Return the (x, y) coordinate for the center point of the cell that contains the specified text.  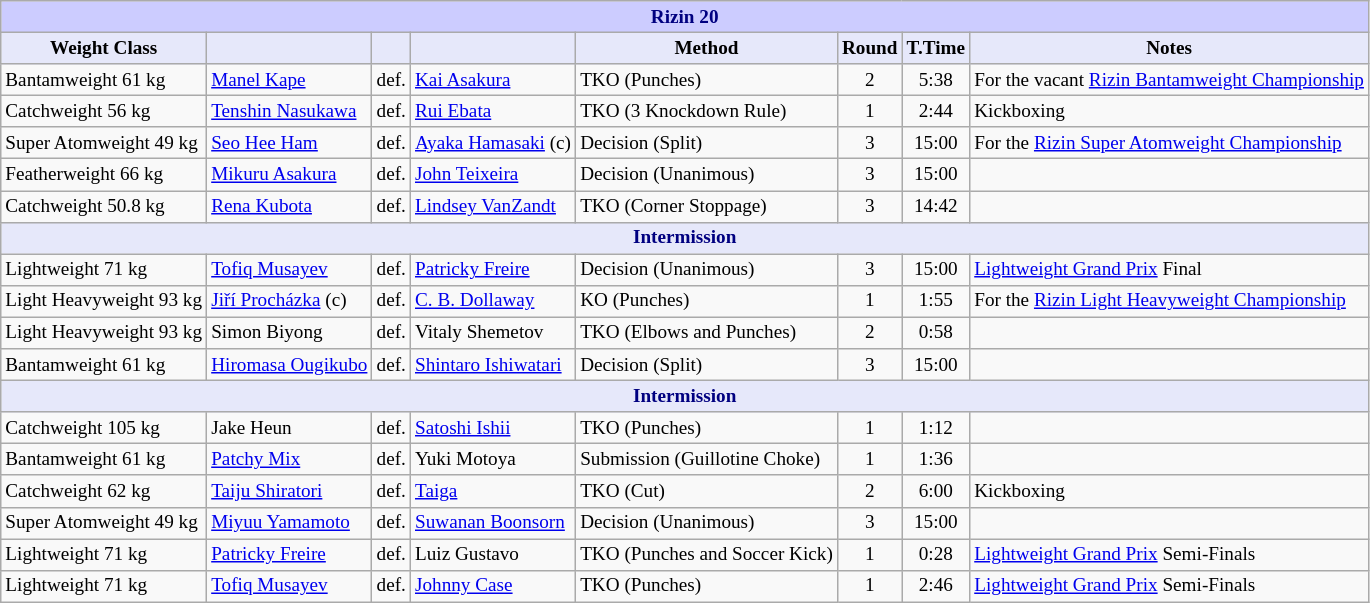
6:00 (936, 491)
TKO (Punches and Soccer Kick) (707, 554)
5:38 (936, 80)
Catchweight 105 kg (104, 428)
Patchy Mix (290, 460)
14:42 (936, 206)
Simon Biyong (290, 333)
Catchweight 62 kg (104, 491)
Shintaro Ishiwatari (492, 365)
Lightweight Grand Prix Final (1170, 270)
TKO (Cut) (707, 491)
Kai Asakura (492, 80)
2:44 (936, 111)
Vitaly Shemetov (492, 333)
Catchweight 56 kg (104, 111)
Seo Hee Ham (290, 143)
Featherweight 66 kg (104, 175)
Submission (Guillotine Choke) (707, 460)
Taiju Shiratori (290, 491)
T.Time (936, 48)
For the Rizin Super Atomweight Championship (1170, 143)
2:46 (936, 586)
Rui Ebata (492, 111)
Ayaka Hamasaki (c) (492, 143)
John Teixeira (492, 175)
1:12 (936, 428)
Rena Kubota (290, 206)
Satoshi Ishii (492, 428)
Taiga (492, 491)
Yuki Motoya (492, 460)
Notes (1170, 48)
TKO (Elbows and Punches) (707, 333)
Suwanan Boonsorn (492, 523)
1:36 (936, 460)
Method (707, 48)
For the Rizin Light Heavyweight Championship (1170, 301)
Rizin 20 (685, 17)
Lindsey VanZandt (492, 206)
Jake Heun (290, 428)
TKO (3 Knockdown Rule) (707, 111)
Catchweight 50.8 kg (104, 206)
Round (870, 48)
Weight Class (104, 48)
Johnny Case (492, 586)
0:28 (936, 554)
C. B. Dollaway (492, 301)
Miyuu Yamamoto (290, 523)
Luiz Gustavo (492, 554)
Jiří Procházka (c) (290, 301)
0:58 (936, 333)
1:55 (936, 301)
Tenshin Nasukawa (290, 111)
For the vacant Rizin Bantamweight Championship (1170, 80)
Hiromasa Ougikubo (290, 365)
KO (Punches) (707, 301)
Manel Kape (290, 80)
Mikuru Asakura (290, 175)
TKO (Corner Stoppage) (707, 206)
